Determine the (X, Y) coordinate at the center of the cell enclosing the given text.  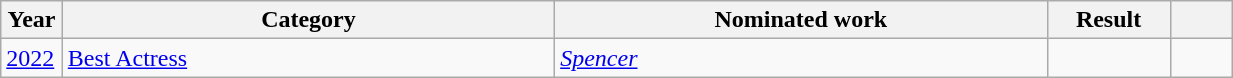
Category (308, 20)
2022 (32, 58)
Best Actress (308, 58)
Nominated work (801, 20)
Year (32, 20)
Spencer (801, 58)
Result (1108, 20)
